Locate the cell with the specified text and output its [x, y] center coordinate. 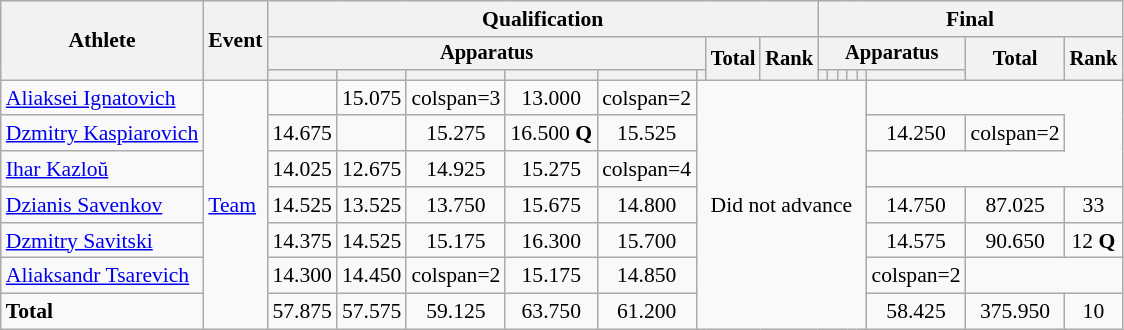
14.300 [302, 276]
colspan=3 [456, 98]
33 [1094, 205]
375.950 [1016, 312]
57.575 [372, 312]
Ihar Kazloŭ [102, 169]
87.025 [1016, 205]
Final [970, 19]
14.250 [916, 134]
15.675 [551, 205]
14.750 [916, 205]
13.525 [372, 205]
Dzmitry Kaspiarovich [102, 134]
61.200 [646, 312]
12 Q [1094, 241]
15.525 [646, 134]
Dzianis Savenkov [102, 205]
58.425 [916, 312]
Aliaksandr Tsarevich [102, 276]
10 [1094, 312]
Dzmitry Savitski [102, 241]
63.750 [551, 312]
Did not advance [781, 204]
59.125 [456, 312]
14.800 [646, 205]
Qualification [542, 19]
14.575 [916, 241]
14.450 [372, 276]
57.875 [302, 312]
12.675 [372, 169]
14.675 [302, 134]
Aliaksei Ignatovich [102, 98]
Athlete [102, 40]
16.300 [551, 241]
14.025 [302, 169]
Team [235, 204]
15.075 [372, 98]
90.650 [1016, 241]
14.375 [302, 241]
14.925 [456, 169]
colspan=4 [646, 169]
13.750 [456, 205]
14.850 [646, 276]
15.700 [646, 241]
Event [235, 40]
13.000 [551, 98]
16.500 Q [551, 134]
